Detect which cell encompasses the target text, then output its (X, Y) center coordinate. 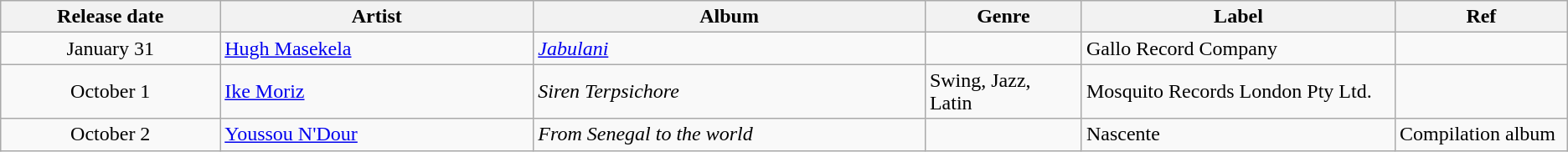
October 2 (111, 134)
Swing, Jazz, Latin (1003, 92)
From Senegal to the world (730, 134)
Release date (111, 17)
Artist (377, 17)
Compilation album (1482, 134)
Ref (1482, 17)
Genre (1003, 17)
January 31 (111, 48)
Youssou N'Dour (377, 134)
Nascente (1238, 134)
Ike Moriz (377, 92)
Hugh Masekela (377, 48)
October 1 (111, 92)
Mosquito Records London Pty Ltd. (1238, 92)
Label (1238, 17)
Jabulani (730, 48)
Siren Terpsichore (730, 92)
Gallo Record Company (1238, 48)
Album (730, 17)
